Locate the cell with the specified text and output its [X, Y] center coordinate. 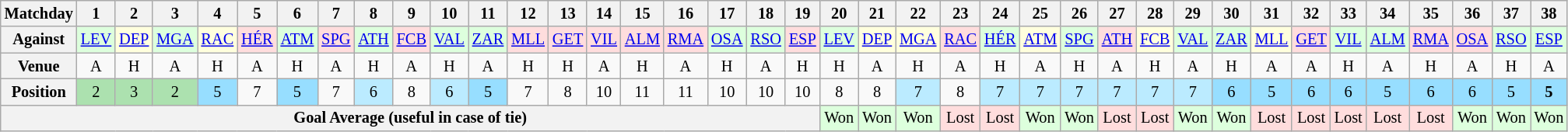
37 [1511, 13]
31 [1272, 13]
17 [727, 13]
38 [1549, 13]
12 [528, 13]
36 [1472, 13]
23 [960, 13]
28 [1155, 13]
20 [839, 13]
18 [766, 13]
35 [1431, 13]
16 [686, 13]
21 [877, 13]
33 [1349, 13]
27 [1117, 13]
29 [1192, 13]
1 [96, 13]
4 [218, 13]
25 [1040, 13]
9 [412, 13]
14 [604, 13]
Against [39, 40]
13 [568, 13]
19 [803, 13]
Goal Average (useful in case of tie) [411, 118]
15 [643, 13]
26 [1079, 13]
30 [1231, 13]
32 [1310, 13]
34 [1388, 13]
Venue [39, 66]
Matchday [39, 13]
22 [918, 13]
Position [39, 92]
24 [1000, 13]
